Locate the cell with the specified text and output its (X, Y) center coordinate. 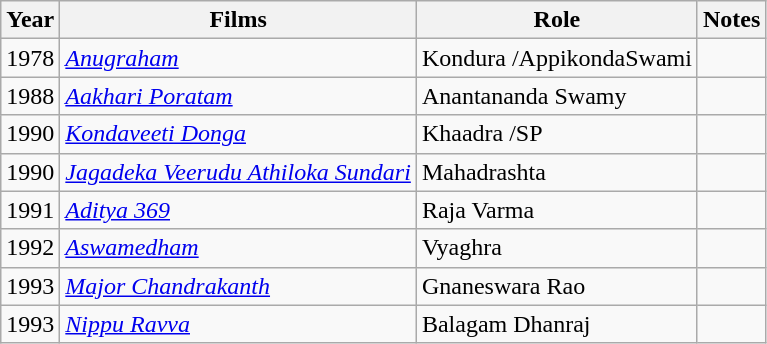
1978 (30, 58)
Anugraham (238, 58)
Khaadra /SP (556, 134)
Kondura /AppikondaSwami (556, 58)
Kondaveeti Donga (238, 134)
1988 (30, 96)
1991 (30, 210)
Jagadeka Veerudu Athiloka Sundari (238, 172)
Role (556, 20)
Year (30, 20)
Aswamedham (238, 248)
Major Chandrakanth (238, 286)
Aakhari Poratam (238, 96)
Anantananda Swamy (556, 96)
Nippu Ravva (238, 324)
Films (238, 20)
1992 (30, 248)
Mahadrashta (556, 172)
Balagam Dhanraj (556, 324)
Gnaneswara Rao (556, 286)
Aditya 369 (238, 210)
Vyaghra (556, 248)
Notes (731, 20)
Raja Varma (556, 210)
